Pinpoint the cell where the given text exists, returning its (x, y) midpoint coordinate. 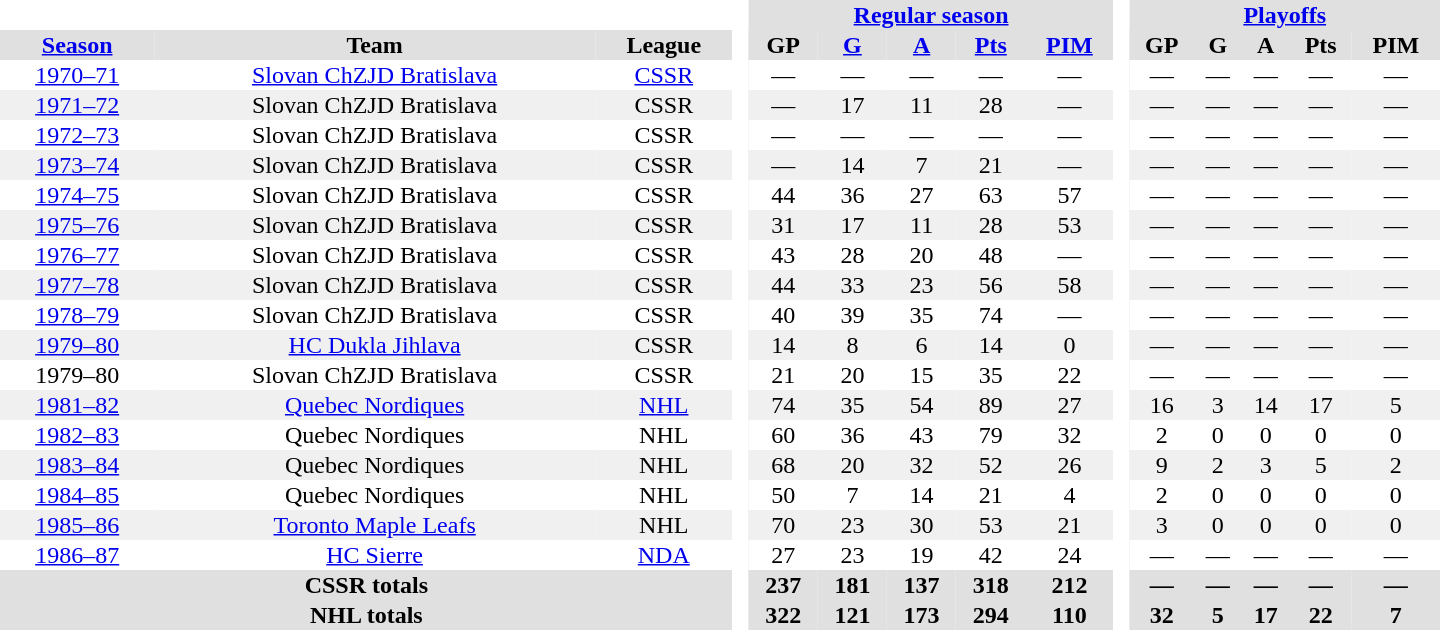
19 (922, 555)
39 (852, 315)
294 (990, 615)
63 (990, 195)
322 (784, 615)
1972–73 (77, 135)
16 (1161, 405)
1981–82 (77, 405)
4 (1069, 495)
1985–86 (77, 525)
Playoffs (1284, 15)
40 (784, 315)
121 (852, 615)
181 (852, 585)
57 (1069, 195)
212 (1069, 585)
1975–76 (77, 225)
60 (784, 435)
1973–74 (77, 165)
1977–78 (77, 285)
HC Dukla Jihlava (374, 345)
30 (922, 525)
237 (784, 585)
Season (77, 45)
70 (784, 525)
Toronto Maple Leafs (374, 525)
League (664, 45)
Regular season (932, 15)
CSSR totals (366, 585)
33 (852, 285)
HC Sierre (374, 555)
137 (922, 585)
52 (990, 465)
1978–79 (77, 315)
1974–75 (77, 195)
89 (990, 405)
15 (922, 375)
1984–85 (77, 495)
1970–71 (77, 75)
68 (784, 465)
318 (990, 585)
24 (1069, 555)
NDA (664, 555)
54 (922, 405)
1986–87 (77, 555)
6 (922, 345)
NHL totals (366, 615)
56 (990, 285)
79 (990, 435)
1983–84 (77, 465)
Team (374, 45)
173 (922, 615)
48 (990, 255)
42 (990, 555)
1976–77 (77, 255)
8 (852, 345)
50 (784, 495)
1982–83 (77, 435)
58 (1069, 285)
1971–72 (77, 105)
26 (1069, 465)
110 (1069, 615)
31 (784, 225)
9 (1161, 465)
